Scan for the cell matching the given text and deliver its (X, Y) coordinate at center. 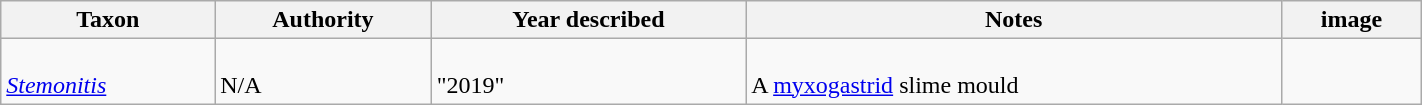
Year described (588, 20)
image (1352, 20)
Stemonitis (108, 72)
Authority (323, 20)
Notes (1014, 20)
Taxon (108, 20)
N/A (323, 72)
A myxogastrid slime mould (1014, 72)
"2019" (588, 72)
